Extract the [x, y] coordinate from the center of the cell holding the provided text.  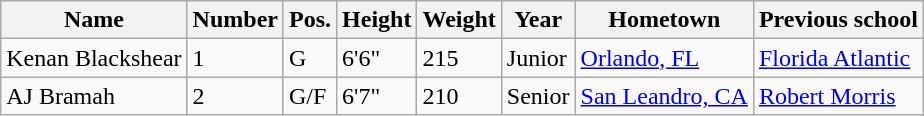
6'7" [377, 96]
215 [459, 58]
Name [94, 20]
Pos. [310, 20]
Weight [459, 20]
Year [538, 20]
Orlando, FL [664, 58]
Robert Morris [838, 96]
Junior [538, 58]
Height [377, 20]
Number [235, 20]
Senior [538, 96]
Kenan Blackshear [94, 58]
Florida Atlantic [838, 58]
AJ Bramah [94, 96]
1 [235, 58]
G/F [310, 96]
210 [459, 96]
6'6" [377, 58]
Previous school [838, 20]
2 [235, 96]
San Leandro, CA [664, 96]
G [310, 58]
Hometown [664, 20]
